Extract the [x, y] coordinate from the center of the cell holding the provided text.  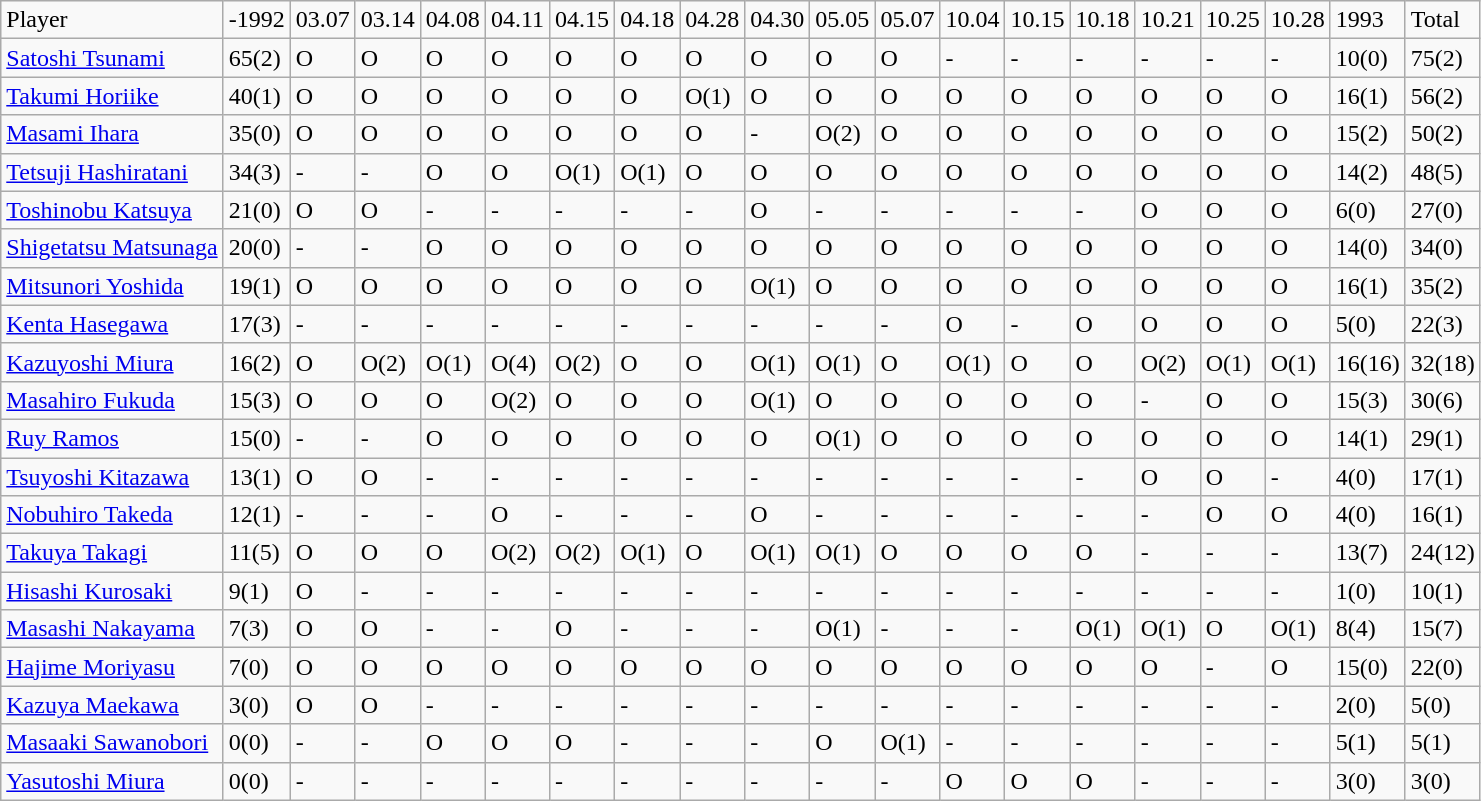
13(7) [1368, 553]
Player [112, 20]
48(5) [1442, 172]
Kazuyoshi Miura [112, 362]
04.08 [452, 20]
50(2) [1442, 134]
13(1) [256, 477]
14(0) [1368, 248]
Toshinobu Katsuya [112, 210]
8(4) [1368, 629]
10.18 [1102, 20]
34(0) [1442, 248]
15(2) [1368, 134]
65(2) [256, 58]
22(3) [1442, 324]
10.28 [1298, 20]
-1992 [256, 20]
Mitsunori Yoshida [112, 286]
19(1) [256, 286]
05.07 [908, 20]
34(3) [256, 172]
Yasutoshi Miura [112, 781]
03.14 [388, 20]
10(0) [1368, 58]
29(1) [1442, 438]
27(0) [1442, 210]
04.30 [778, 20]
20(0) [256, 248]
O(4) [517, 362]
Tetsuji Hashiratani [112, 172]
11(5) [256, 553]
10.04 [972, 20]
35(0) [256, 134]
04.18 [648, 20]
Masahiro Fukuda [112, 400]
10.15 [1038, 20]
Masami Ihara [112, 134]
10.25 [1232, 20]
Total [1442, 20]
40(1) [256, 96]
Ruy Ramos [112, 438]
03.07 [322, 20]
Shigetatsu Matsunaga [112, 248]
32(18) [1442, 362]
35(2) [1442, 286]
04.11 [517, 20]
10(1) [1442, 591]
Masaaki Sawanobori [112, 743]
04.15 [582, 20]
Kazuya Maekawa [112, 705]
Tsuyoshi Kitazawa [112, 477]
10.21 [1168, 20]
6(0) [1368, 210]
Masashi Nakayama [112, 629]
22(0) [1442, 667]
7(3) [256, 629]
04.28 [712, 20]
9(1) [256, 591]
2(0) [1368, 705]
05.05 [842, 20]
30(6) [1442, 400]
Hajime Moriyasu [112, 667]
17(3) [256, 324]
12(1) [256, 515]
Satoshi Tsunami [112, 58]
16(16) [1368, 362]
Hisashi Kurosaki [112, 591]
Takumi Horiike [112, 96]
17(1) [1442, 477]
1993 [1368, 20]
75(2) [1442, 58]
24(12) [1442, 553]
Kenta Hasegawa [112, 324]
7(0) [256, 667]
15(7) [1442, 629]
Nobuhiro Takeda [112, 515]
56(2) [1442, 96]
16(2) [256, 362]
Takuya Takagi [112, 553]
14(1) [1368, 438]
21(0) [256, 210]
14(2) [1368, 172]
1(0) [1368, 591]
